Identify which cell holds the provided text, then report its (x, y) central coordinate. 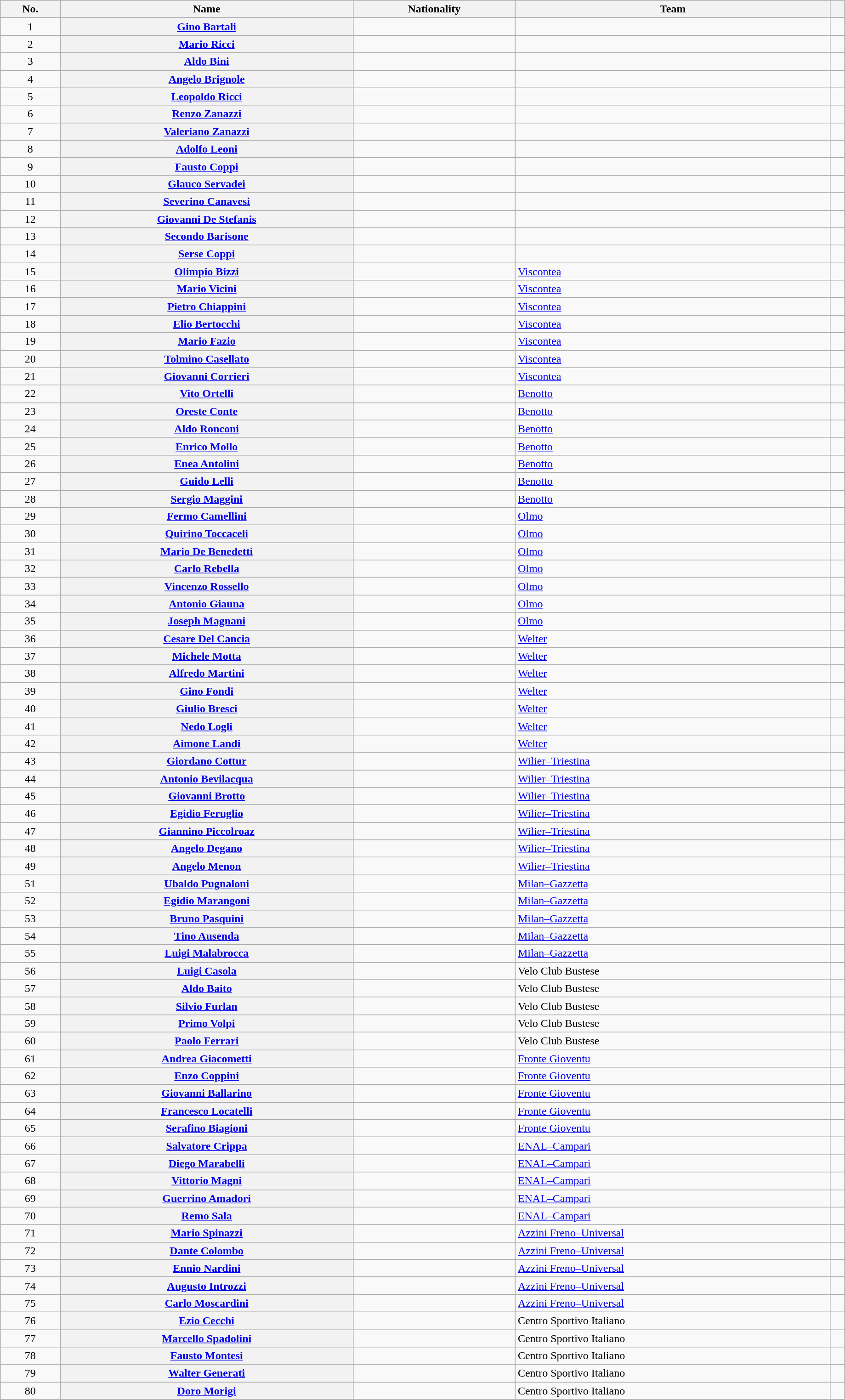
80 (30, 1391)
Enrico Mollo (207, 446)
Giovanni Ballarino (207, 1094)
31 (30, 551)
Vito Ortelli (207, 394)
57 (30, 988)
21 (30, 376)
Aldo Baito (207, 988)
2 (30, 44)
Glauco Servadei (207, 184)
1 (30, 27)
73 (30, 1268)
Renzo Zanazzi (207, 114)
47 (30, 831)
67 (30, 1163)
46 (30, 814)
Silvio Furlan (207, 1006)
64 (30, 1111)
43 (30, 761)
Francesco Locatelli (207, 1111)
Mario Vicini (207, 289)
45 (30, 796)
Name (207, 9)
Ennio Nardini (207, 1268)
Mario De Benedetti (207, 551)
Mario Spinazzi (207, 1233)
17 (30, 306)
35 (30, 621)
Tino Ausenda (207, 936)
74 (30, 1286)
44 (30, 779)
Fausto Coppi (207, 166)
Paolo Ferrari (207, 1041)
19 (30, 341)
22 (30, 394)
Giordano Cottur (207, 761)
Carlo Rebella (207, 569)
Fermo Camellini (207, 516)
28 (30, 499)
42 (30, 743)
Augusto Introzzi (207, 1286)
Alfredo Martini (207, 674)
Luigi Casola (207, 971)
Giovanni De Stefanis (207, 219)
Luigi Malabrocca (207, 953)
34 (30, 604)
Ubaldo Pugnaloni (207, 884)
53 (30, 918)
62 (30, 1076)
Quirino Toccaceli (207, 534)
Tolmino Casellato (207, 359)
30 (30, 534)
79 (30, 1373)
63 (30, 1094)
Antonio Giauna (207, 604)
Cesare Del Cancia (207, 639)
48 (30, 849)
Nationality (434, 9)
Gino Bartali (207, 27)
Serafino Biagioni (207, 1128)
Ezio Cecchi (207, 1321)
58 (30, 1006)
13 (30, 237)
Angelo Menon (207, 866)
69 (30, 1198)
9 (30, 166)
15 (30, 272)
Oreste Conte (207, 411)
10 (30, 184)
33 (30, 586)
75 (30, 1303)
Aldo Ronconi (207, 429)
49 (30, 866)
72 (30, 1251)
No. (30, 9)
Vittorio Magni (207, 1181)
26 (30, 464)
25 (30, 446)
Secondo Barisone (207, 237)
78 (30, 1356)
76 (30, 1321)
Giovanni Brotto (207, 796)
37 (30, 656)
Salvatore Crippa (207, 1146)
Walter Generati (207, 1373)
61 (30, 1058)
11 (30, 201)
Mario Fazio (207, 341)
7 (30, 131)
Remo Sala (207, 1216)
60 (30, 1041)
4 (30, 79)
66 (30, 1146)
Andrea Giacometti (207, 1058)
Marcello Spadolini (207, 1338)
3 (30, 62)
Valeriano Zanazzi (207, 131)
Severino Canavesi (207, 201)
70 (30, 1216)
Egidio Marangoni (207, 901)
77 (30, 1338)
Dante Colombo (207, 1251)
40 (30, 709)
Angelo Degano (207, 849)
6 (30, 114)
Giovanni Corrieri (207, 376)
Nedo Logli (207, 726)
Bruno Pasquini (207, 918)
Gino Fondi (207, 691)
23 (30, 411)
39 (30, 691)
Elio Bertocchi (207, 324)
41 (30, 726)
Michele Motta (207, 656)
55 (30, 953)
Vincenzo Rossello (207, 586)
Carlo Moscardini (207, 1303)
52 (30, 901)
Mario Ricci (207, 44)
Aldo Bini (207, 62)
Guerrino Amadori (207, 1198)
Diego Marabelli (207, 1163)
Giannino Piccolroaz (207, 831)
Team (673, 9)
54 (30, 936)
27 (30, 481)
Joseph Magnani (207, 621)
Serse Coppi (207, 254)
29 (30, 516)
68 (30, 1181)
Giulio Bresci (207, 709)
Adolfo Leoni (207, 149)
Aimone Landi (207, 743)
Leopoldo Ricci (207, 96)
32 (30, 569)
16 (30, 289)
Olimpio Bizzi (207, 272)
59 (30, 1023)
5 (30, 96)
Doro Morigi (207, 1391)
38 (30, 674)
36 (30, 639)
Antonio Bevilacqua (207, 779)
Enea Antolini (207, 464)
24 (30, 429)
8 (30, 149)
12 (30, 219)
18 (30, 324)
Enzo Coppini (207, 1076)
Egidio Feruglio (207, 814)
20 (30, 359)
Pietro Chiappini (207, 306)
14 (30, 254)
65 (30, 1128)
Angelo Brignole (207, 79)
Guido Lelli (207, 481)
56 (30, 971)
71 (30, 1233)
Sergio Maggini (207, 499)
Fausto Montesi (207, 1356)
Primo Volpi (207, 1023)
51 (30, 884)
